Identify which cell holds the provided text, then report its [x, y] central coordinate. 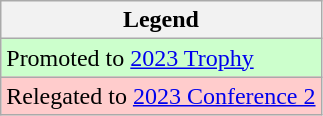
Relegated to 2023 Conference 2 [161, 96]
Promoted to 2023 Trophy [161, 58]
Legend [161, 20]
